Capture the cell that displays the provided text and extract its (x, y) central coordinate. 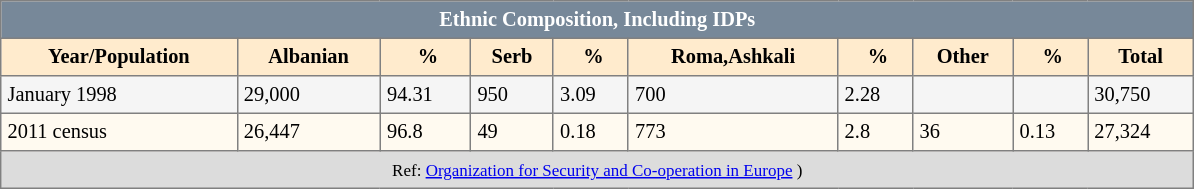
2.8 (876, 132)
96.8 (425, 132)
36 (963, 132)
2.28 (876, 95)
49 (512, 132)
0.13 (1050, 132)
950 (512, 95)
700 (733, 95)
Total (1141, 57)
Ethnic Composition, Including IDPs (598, 20)
Roma,Ashkali (733, 57)
Albanian (308, 57)
0.18 (590, 132)
27,324 (1141, 132)
Ref: Organization for Security and Co-operation in Europe ) (598, 170)
Serb (512, 57)
2011 census (119, 132)
94.31 (425, 95)
29,000 (308, 95)
30,750 (1141, 95)
773 (733, 132)
Other (963, 57)
Year/Population (119, 57)
January 1998 (119, 95)
3.09 (590, 95)
26,447 (308, 132)
